Return the [X, Y] coordinate for the center point of the cell that contains the specified text.  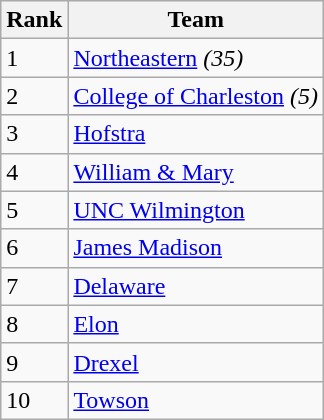
4 [34, 172]
James Madison [196, 248]
9 [34, 362]
Towson [196, 400]
7 [34, 286]
Drexel [196, 362]
Elon [196, 324]
Hofstra [196, 134]
2 [34, 96]
Rank [34, 20]
6 [34, 248]
1 [34, 58]
College of Charleston (5) [196, 96]
Team [196, 20]
Northeastern (35) [196, 58]
William & Mary [196, 172]
10 [34, 400]
UNC Wilmington [196, 210]
Delaware [196, 286]
8 [34, 324]
3 [34, 134]
5 [34, 210]
